Scan for the cell matching the given text and deliver its [X, Y] coordinate at center. 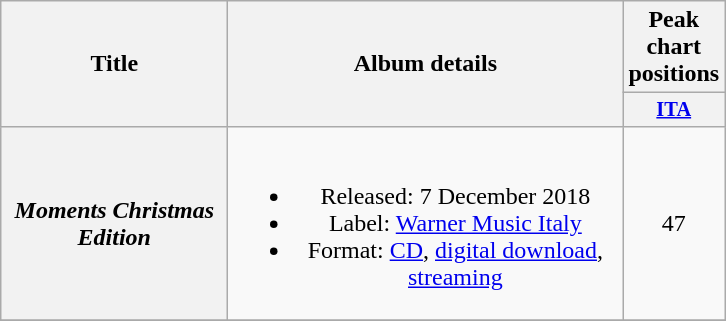
ITA [674, 110]
Title [114, 64]
Released: 7 December 2018Label: Warner Music ItalyFormat: CD, digital download, streaming [426, 223]
Peak chart positions [674, 47]
Album details [426, 64]
Moments Christmas Edition [114, 223]
47 [674, 223]
